Extract the [X, Y] coordinate from the center of the cell holding the provided text.  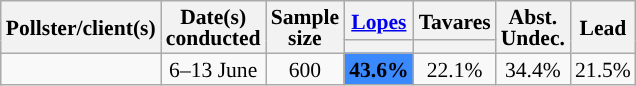
6–13 June [214, 68]
Tavares [455, 20]
21.5% [603, 68]
34.4% [533, 68]
Lead [603, 27]
Pollster/client(s) [81, 27]
Date(s)conducted [214, 27]
Abst.Undec. [533, 27]
43.6% [378, 68]
Lopes [378, 20]
22.1% [455, 68]
Samplesize [305, 27]
600 [305, 68]
